Scan for the cell matching the given text and deliver its [x, y] coordinate at center. 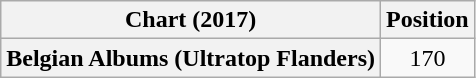
Position [428, 20]
Belgian Albums (Ultratop Flanders) [191, 58]
170 [428, 58]
Chart (2017) [191, 20]
